Extract the [x, y] coordinate from the center of the cell holding the provided text.  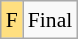
Final [50, 20]
F [12, 20]
